Search for the cell housing the specified text and yield its (x, y) center coordinate. 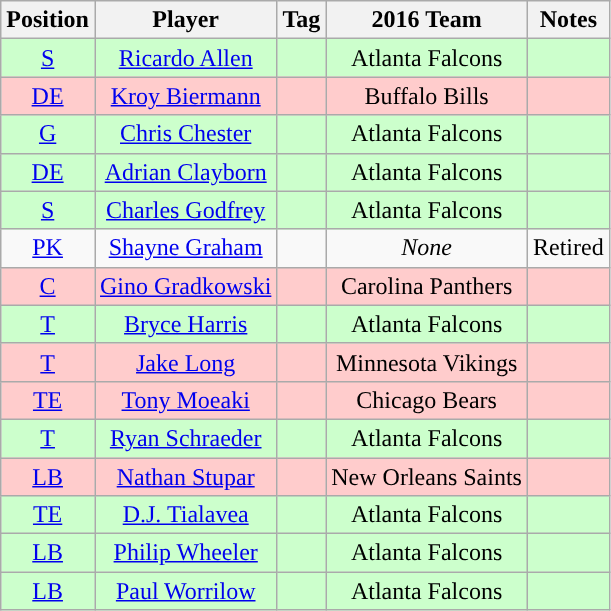
PK (48, 248)
Tag (302, 20)
Buffalo Bills (427, 96)
Kroy Biermann (185, 96)
Tony Moeaki (185, 400)
G (48, 134)
Carolina Panthers (427, 286)
Player (185, 20)
Adrian Clayborn (185, 172)
Position (48, 20)
Philip Wheeler (185, 553)
Gino Gradkowski (185, 286)
Nathan Stupar (185, 477)
Minnesota Vikings (427, 362)
D.J. Tialavea (185, 515)
Retired (568, 248)
Shayne Graham (185, 248)
C (48, 286)
Chicago Bears (427, 400)
Notes (568, 20)
2016 Team (427, 20)
Chris Chester (185, 134)
Ryan Schraeder (185, 438)
Bryce Harris (185, 324)
New Orleans Saints (427, 477)
Paul Worrilow (185, 591)
Charles Godfrey (185, 210)
None (427, 248)
Ricardo Allen (185, 58)
Jake Long (185, 362)
